Identify which cell holds the provided text, then report its (X, Y) central coordinate. 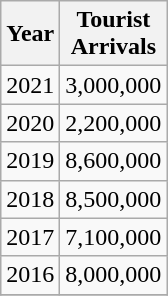
8,500,000 (114, 199)
2,200,000 (114, 123)
2018 (30, 199)
2021 (30, 85)
7,100,000 (114, 237)
2017 (30, 237)
2016 (30, 275)
8,600,000 (114, 161)
8,000,000 (114, 275)
TouristArrivals (114, 34)
2019 (30, 161)
Year (30, 34)
2020 (30, 123)
3,000,000 (114, 85)
